Locate the cell with the specified text and output its (x, y) center coordinate. 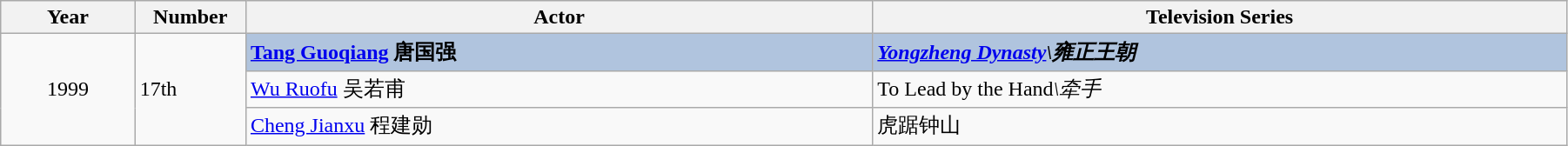
To Lead by the Hand\牵手 (1220, 89)
Cheng Jianxu 程建勋 (559, 127)
虎踞钟山 (1220, 127)
17th (190, 90)
Actor (559, 17)
Yongzheng Dynasty\雍正王朝 (1220, 52)
Wu Ruofu 吴若甫 (559, 89)
Tang Guoqiang 唐国强 (559, 52)
Television Series (1220, 17)
Number (190, 17)
Year (68, 17)
1999 (68, 90)
